Search for the cell housing the specified text and yield its [x, y] center coordinate. 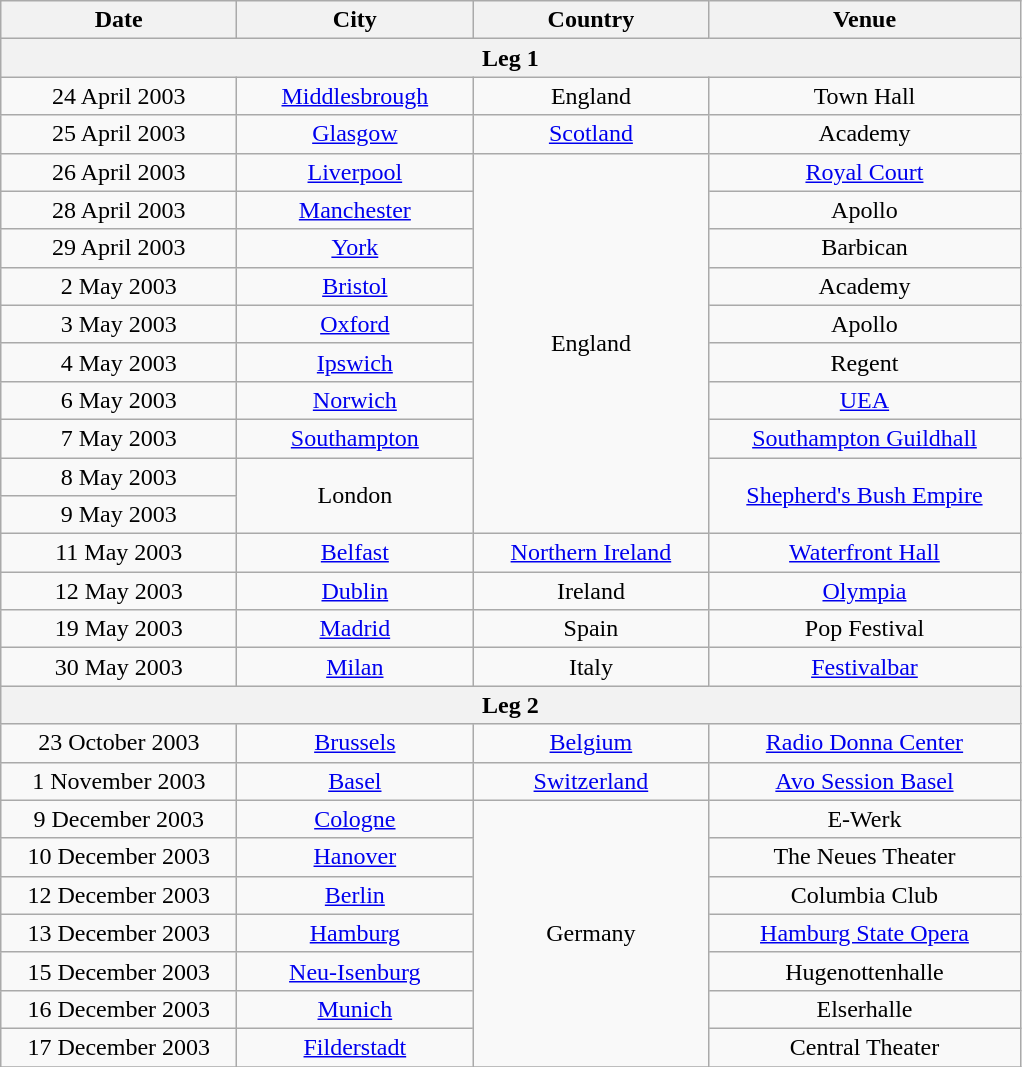
Berlin [355, 895]
Columbia Club [864, 895]
28 April 2003 [119, 210]
Belgium [591, 743]
London [355, 496]
9 December 2003 [119, 819]
Elserhalle [864, 1009]
Royal Court [864, 172]
29 April 2003 [119, 248]
7 May 2003 [119, 438]
Middlesbrough [355, 96]
Milan [355, 667]
11 May 2003 [119, 553]
Olympia [864, 591]
9 May 2003 [119, 515]
2 May 2003 [119, 286]
Pop Festival [864, 629]
Munich [355, 1009]
UEA [864, 400]
Manchester [355, 210]
Oxford [355, 324]
York [355, 248]
Southampton [355, 438]
Bristol [355, 286]
Spain [591, 629]
8 May 2003 [119, 477]
Hanover [355, 857]
23 October 2003 [119, 743]
Northern Ireland [591, 553]
Avo Session Basel [864, 781]
Basel [355, 781]
Hugenottenhalle [864, 971]
12 May 2003 [119, 591]
12 December 2003 [119, 895]
Norwich [355, 400]
Waterfront Hall [864, 553]
Southampton Guildhall [864, 438]
Leg 1 [510, 58]
3 May 2003 [119, 324]
26 April 2003 [119, 172]
Liverpool [355, 172]
17 December 2003 [119, 1047]
Radio Donna Center [864, 743]
Germany [591, 933]
E-Werk [864, 819]
30 May 2003 [119, 667]
Italy [591, 667]
10 December 2003 [119, 857]
15 December 2003 [119, 971]
Dublin [355, 591]
Country [591, 20]
Shepherd's Bush Empire [864, 496]
Leg 2 [510, 705]
Madrid [355, 629]
Ireland [591, 591]
19 May 2003 [119, 629]
16 December 2003 [119, 1009]
Hamburg [355, 933]
Venue [864, 20]
Neu-Isenburg [355, 971]
13 December 2003 [119, 933]
Regent [864, 362]
Festivalbar [864, 667]
1 November 2003 [119, 781]
Belfast [355, 553]
The Neues Theater [864, 857]
Switzerland [591, 781]
Filderstadt [355, 1047]
24 April 2003 [119, 96]
Ipswich [355, 362]
Town Hall [864, 96]
Scotland [591, 134]
City [355, 20]
Central Theater [864, 1047]
4 May 2003 [119, 362]
25 April 2003 [119, 134]
Glasgow [355, 134]
Cologne [355, 819]
Date [119, 20]
6 May 2003 [119, 400]
Hamburg State Opera [864, 933]
Barbican [864, 248]
Brussels [355, 743]
